Pinpoint the cell where the given text exists, returning its (x, y) midpoint coordinate. 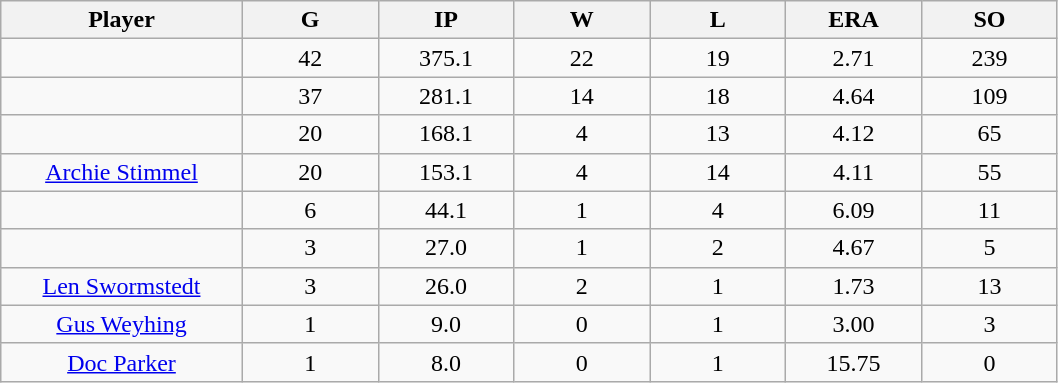
6 (310, 210)
153.1 (446, 172)
65 (989, 134)
L (718, 20)
37 (310, 96)
Player (122, 20)
5 (989, 248)
8.0 (446, 362)
4.12 (854, 134)
26.0 (446, 286)
281.1 (446, 96)
SO (989, 20)
G (310, 20)
9.0 (446, 324)
44.1 (446, 210)
W (582, 20)
375.1 (446, 58)
IP (446, 20)
1.73 (854, 286)
4.11 (854, 172)
4.64 (854, 96)
239 (989, 58)
4.67 (854, 248)
Len Swormstedt (122, 286)
109 (989, 96)
18 (718, 96)
42 (310, 58)
22 (582, 58)
27.0 (446, 248)
168.1 (446, 134)
ERA (854, 20)
55 (989, 172)
19 (718, 58)
6.09 (854, 210)
11 (989, 210)
Archie Stimmel (122, 172)
Doc Parker (122, 362)
15.75 (854, 362)
2.71 (854, 58)
3.00 (854, 324)
Gus Weyhing (122, 324)
